Extract the [x, y] coordinate from the center of the cell holding the provided text.  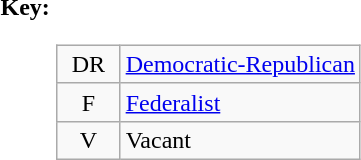
Democratic-Republican [240, 64]
Federalist [240, 102]
F [89, 102]
DR [89, 64]
Vacant [240, 140]
V [89, 140]
